Identify which cell holds the provided text, then report its [X, Y] central coordinate. 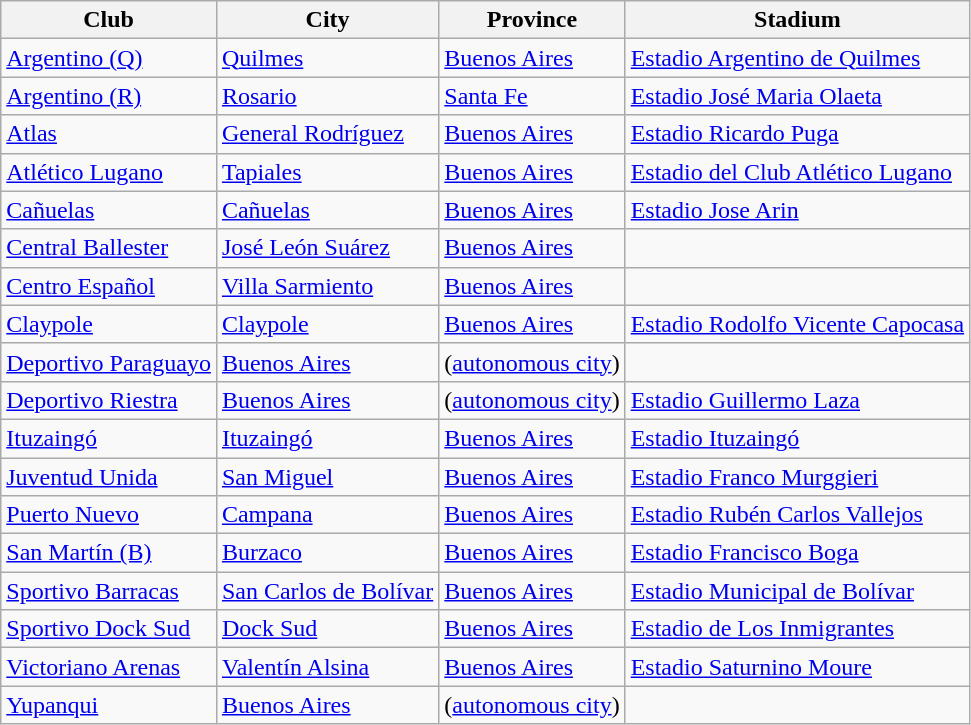
Valentín Alsina [327, 667]
Puerto Nuevo [109, 515]
Tapiales [327, 172]
Estadio Ituzaingó [797, 438]
Santa Fe [532, 96]
Atlético Lugano [109, 172]
Estadio Rodolfo Vicente Capocasa [797, 324]
Sportivo Barracas [109, 591]
Estadio José Maria Olaeta [797, 96]
Dock Sud [327, 629]
José León Suárez [327, 248]
San Carlos de Bolívar [327, 591]
Argentino (R) [109, 96]
Estadio Jose Arin [797, 210]
Villa Sarmiento [327, 286]
Victoriano Arenas [109, 667]
Estadio del Club Atlético Lugano [797, 172]
Deportivo Paraguayo [109, 362]
Centro Español [109, 286]
Stadium [797, 20]
Central Ballester [109, 248]
Juventud Unida [109, 477]
Campana [327, 515]
Atlas [109, 134]
General Rodríguez [327, 134]
Estadio Municipal de Bolívar [797, 591]
Estadio Ricardo Puga [797, 134]
Province [532, 20]
Yupanqui [109, 705]
Rosario [327, 96]
Burzaco [327, 553]
San Martín (B) [109, 553]
Estadio Rubén Carlos Vallejos [797, 515]
Estadio Guillermo Laza [797, 400]
Quilmes [327, 58]
Club [109, 20]
Estadio de Los Inmigrantes [797, 629]
Argentino (Q) [109, 58]
Deportivo Riestra [109, 400]
City [327, 20]
Estadio Franco Murggieri [797, 477]
Sportivo Dock Sud [109, 629]
Estadio Argentino de Quilmes [797, 58]
San Miguel [327, 477]
Estadio Francisco Boga [797, 553]
Estadio Saturnino Moure [797, 667]
